Output the [x, y] coordinate of the center of the cell containing the given text.  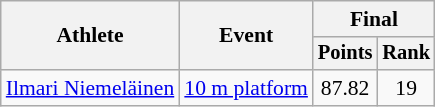
10 m platform [246, 88]
Points [345, 54]
Athlete [90, 36]
87.82 [345, 88]
Final [374, 19]
Ilmari Niemeläinen [90, 88]
Rank [406, 54]
19 [406, 88]
Event [246, 36]
